Return the [x, y] coordinate for the center point of the cell that contains the specified text.  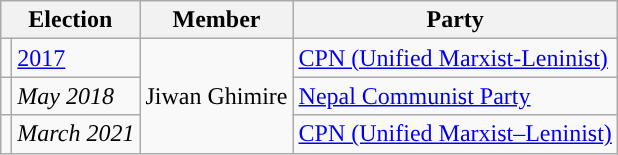
Nepal Communist Party [455, 96]
Jiwan Ghimire [216, 96]
2017 [76, 58]
March 2021 [76, 134]
CPN (Unified Marxist-Leninist) [455, 58]
May 2018 [76, 96]
Party [455, 20]
Election [70, 20]
Member [216, 20]
CPN (Unified Marxist–Leninist) [455, 134]
